Locate the cell with the specified text and output its [X, Y] center coordinate. 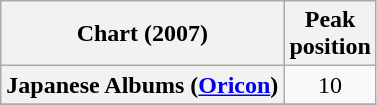
Peakposition [330, 34]
Chart (2007) [142, 34]
Japanese Albums (Oricon) [142, 85]
10 [330, 85]
